Determine the [X, Y] coordinate at the center of the cell enclosing the given text.  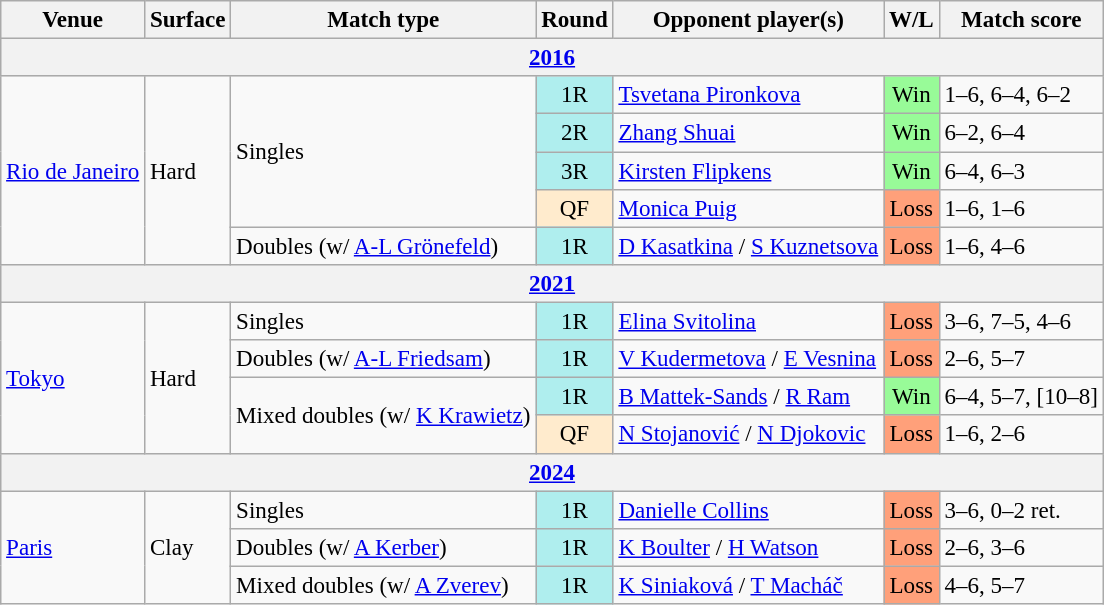
1–6, 4–6 [1021, 246]
Doubles (w/ A Kerber) [384, 548]
W/L [912, 20]
K Boulter / H Watson [748, 548]
Round [574, 20]
Doubles (w/ A-L Friedsam) [384, 359]
2016 [552, 58]
Clay [188, 548]
Mixed doubles (w/ A Zverev) [384, 585]
Match type [384, 20]
3–6, 0–2 ret. [1021, 510]
6–4, 5–7, [10–8] [1021, 397]
6–4, 6–3 [1021, 171]
3R [574, 171]
N Stojanović / N Djokovic [748, 435]
Rio de Janeiro [73, 170]
Tokyo [73, 378]
Tsvetana Pironkova [748, 95]
6–2, 6–4 [1021, 133]
Match score [1021, 20]
2021 [552, 284]
1–6, 1–6 [1021, 209]
1–6, 6–4, 6–2 [1021, 95]
2R [574, 133]
4–6, 5–7 [1021, 585]
2–6, 5–7 [1021, 359]
Danielle Collins [748, 510]
D Kasatkina / S Kuznetsova [748, 246]
1–6, 2–6 [1021, 435]
Paris [73, 548]
Monica Puig [748, 209]
3–6, 7–5, 4–6 [1021, 322]
Opponent player(s) [748, 20]
2–6, 3–6 [1021, 548]
Kirsten Flipkens [748, 171]
Elina Svitolina [748, 322]
Doubles (w/ A-L Grönefeld) [384, 246]
B Mattek-Sands / R Ram [748, 397]
Surface [188, 20]
2024 [552, 472]
K Siniaková / T Macháč [748, 585]
Zhang Shuai [748, 133]
Mixed doubles (w/ K Krawietz) [384, 416]
Venue [73, 20]
V Kudermetova / E Vesnina [748, 359]
